Output the [x, y] coordinate of the center of the cell containing the given text.  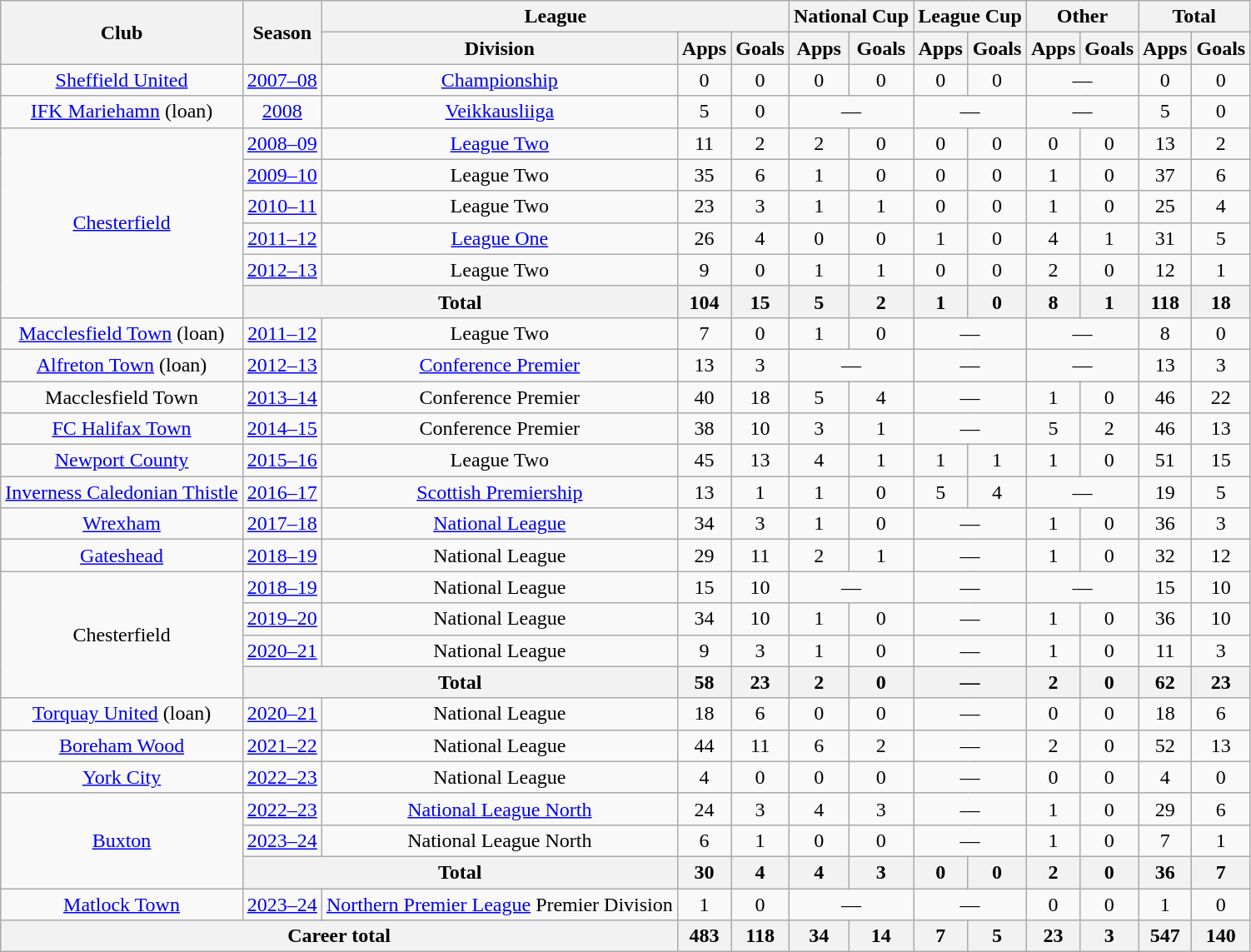
104 [704, 302]
2017–18 [282, 524]
45 [704, 461]
League Cup [970, 17]
2010–11 [282, 207]
31 [1165, 238]
44 [704, 745]
Macclesfield Town [122, 397]
IFK Mariehamn (loan) [122, 112]
30 [704, 872]
Gateshead [122, 556]
22 [1221, 397]
2014–15 [282, 429]
2013–14 [282, 397]
32 [1165, 556]
25 [1165, 207]
Club [122, 32]
Season [282, 32]
37 [1165, 175]
Buxton [122, 840]
2015–16 [282, 461]
52 [1165, 745]
2021–22 [282, 745]
547 [1165, 936]
Veikkausliiga [500, 112]
Boreham Wood [122, 745]
24 [704, 809]
2016–17 [282, 492]
2007–08 [282, 80]
Scottish Premiership [500, 492]
35 [704, 175]
2019–20 [282, 619]
Torquay United (loan) [122, 714]
FC Halifax Town [122, 429]
Matlock Town [122, 904]
League One [500, 238]
14 [881, 936]
Other [1082, 17]
Inverness Caledonian Thistle [122, 492]
Northern Premier League Premier Division [500, 904]
2009–10 [282, 175]
York City [122, 777]
40 [704, 397]
2008–09 [282, 143]
58 [704, 682]
Sheffield United [122, 80]
Macclesfield Town (loan) [122, 333]
Championship [500, 80]
League [555, 17]
19 [1165, 492]
Division [500, 48]
140 [1221, 936]
26 [704, 238]
51 [1165, 461]
Wrexham [122, 524]
38 [704, 429]
Alfreton Town (loan) [122, 365]
National Cup [851, 17]
Career total [340, 936]
483 [704, 936]
62 [1165, 682]
2008 [282, 112]
Newport County [122, 461]
